Search for the cell housing the specified text and yield its [X, Y] center coordinate. 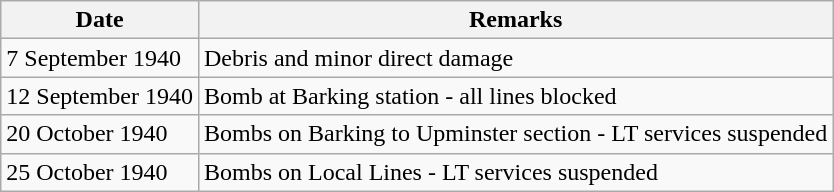
20 October 1940 [100, 134]
7 September 1940 [100, 58]
Date [100, 20]
Bombs on Barking to Upminster section - LT services suspended [515, 134]
12 September 1940 [100, 96]
Debris and minor direct damage [515, 58]
Remarks [515, 20]
Bombs on Local Lines - LT services suspended [515, 172]
Bomb at Barking station - all lines blocked [515, 96]
25 October 1940 [100, 172]
